Locate the cell with the specified text and output its (X, Y) center coordinate. 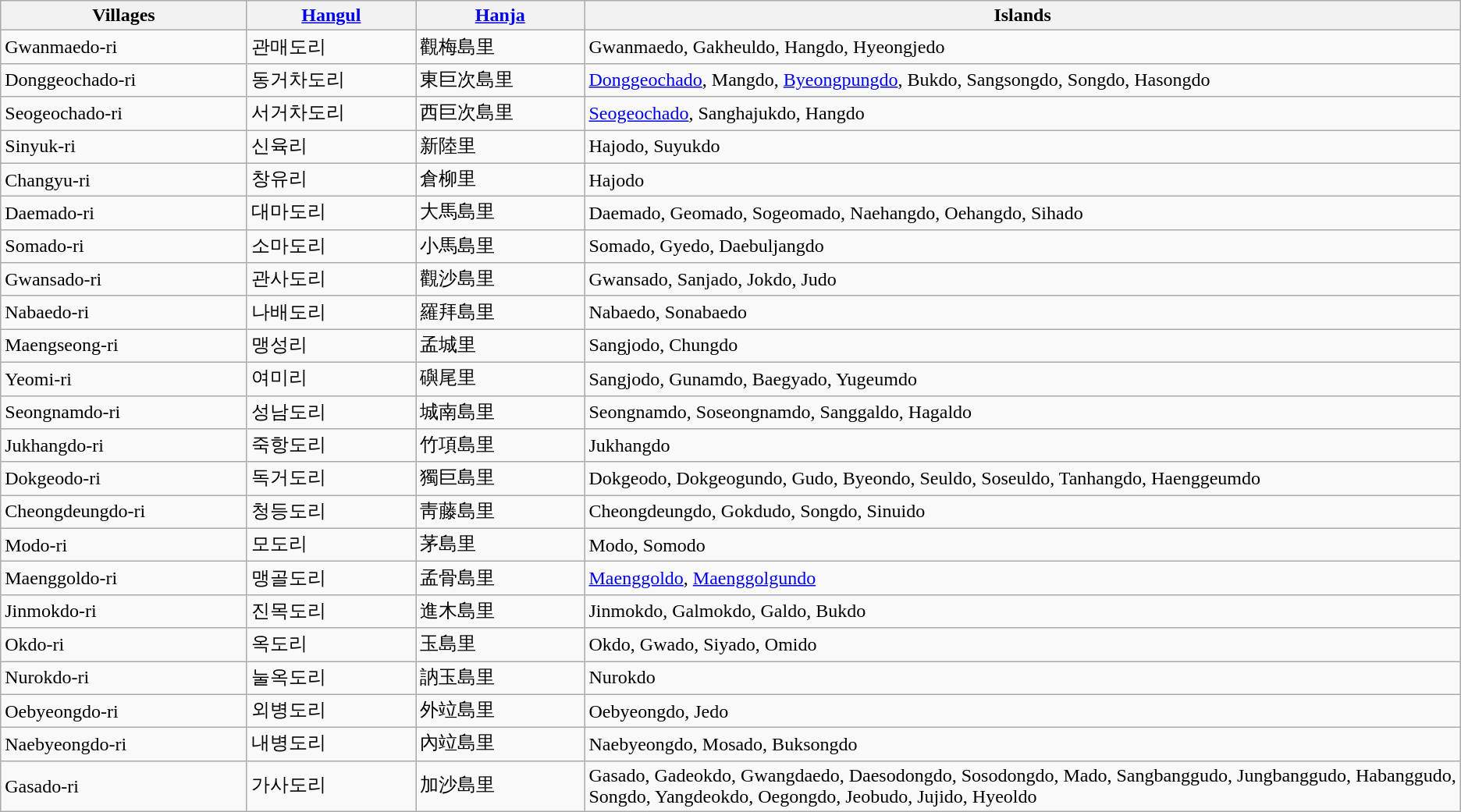
東巨次島里 (500, 80)
Seogeochado-ri (123, 114)
모도리 (331, 544)
Donggeochado-ri (123, 80)
Okdo, Gwado, Siyado, Omido (1022, 644)
서거차도리 (331, 114)
Dokgeodo, Dokgeogundo, Gudo, Byeondo, Seuldo, Soseuldo, Tanhangdo, Haenggeumdo (1022, 479)
Seogeochado, Sanghajukdo, Hangdo (1022, 114)
Maenggoldo, Maenggolgundo (1022, 579)
맹성리 (331, 346)
외병도리 (331, 711)
Modo-ri (123, 544)
Maenggoldo-ri (123, 579)
內竝島里 (500, 744)
Islands (1022, 16)
Nurokdo-ri (123, 679)
Yeomi-ri (123, 379)
Changyu-ri (123, 179)
Hangul (331, 16)
玉島里 (500, 644)
내병도리 (331, 744)
옥도리 (331, 644)
죽항도리 (331, 446)
靑藤島里 (500, 512)
Gwansado, Sanjado, Jokdo, Judo (1022, 279)
Oebyeongdo, Jedo (1022, 711)
觀沙島里 (500, 279)
Gwansado-ri (123, 279)
신육리 (331, 147)
新陸里 (500, 147)
觀梅島里 (500, 47)
Okdo-ri (123, 644)
孟骨島里 (500, 579)
Somado-ri (123, 246)
Sangjodo, Gunamdo, Baegyado, Yugeumdo (1022, 379)
Somado, Gyedo, Daebuljangdo (1022, 246)
가사도리 (331, 786)
Villages (123, 16)
Naebyeongdo, Mosado, Buksongdo (1022, 744)
Gwanmaedo, Gakheuldo, Hangdo, Hyeongjedo (1022, 47)
Hanja (500, 16)
外竝島里 (500, 711)
Seongnamdo-ri (123, 412)
독거도리 (331, 479)
Jinmokdo, Galmokdo, Galdo, Bukdo (1022, 612)
Jukhangdo-ri (123, 446)
Donggeochado, Mangdo, Byeongpungdo, Bukdo, Sangsongdo, Songdo, Hasongdo (1022, 80)
Daemado, Geomado, Sogeomado, Naehangdo, Oehangdo, Sihado (1022, 214)
訥玉島里 (500, 679)
Sangjodo, Chungdo (1022, 346)
Seongnamdo, Soseongnamdo, Sanggaldo, Hagaldo (1022, 412)
Nabaedo-ri (123, 312)
소마도리 (331, 246)
청등도리 (331, 512)
Gwanmaedo-ri (123, 47)
여미리 (331, 379)
大馬島里 (500, 214)
관매도리 (331, 47)
Nabaedo, Sonabaedo (1022, 312)
동거차도리 (331, 80)
Cheongdeungdo-ri (123, 512)
Jukhangdo (1022, 446)
Hajodo (1022, 179)
Modo, Somodo (1022, 544)
대마도리 (331, 214)
Daemado-ri (123, 214)
Gasado-ri (123, 786)
Nurokdo (1022, 679)
Cheongdeungdo, Gokdudo, Songdo, Sinuido (1022, 512)
獨巨島里 (500, 479)
Oebyeongdo-ri (123, 711)
倉柳里 (500, 179)
Hajodo, Suyukdo (1022, 147)
茅島里 (500, 544)
진목도리 (331, 612)
小馬島里 (500, 246)
西巨次島里 (500, 114)
進木島里 (500, 612)
Naebyeongdo-ri (123, 744)
孟城里 (500, 346)
Dokgeodo-ri (123, 479)
竹項島里 (500, 446)
맹골도리 (331, 579)
加沙島里 (500, 786)
Jinmokdo-ri (123, 612)
관사도리 (331, 279)
창유리 (331, 179)
눌옥도리 (331, 679)
Maengseong-ri (123, 346)
Sinyuk-ri (123, 147)
礖尾里 (500, 379)
城南島里 (500, 412)
나배도리 (331, 312)
羅拜島里 (500, 312)
성남도리 (331, 412)
